For the text-containing cell, return its midpoint in (X, Y) coordinate format. 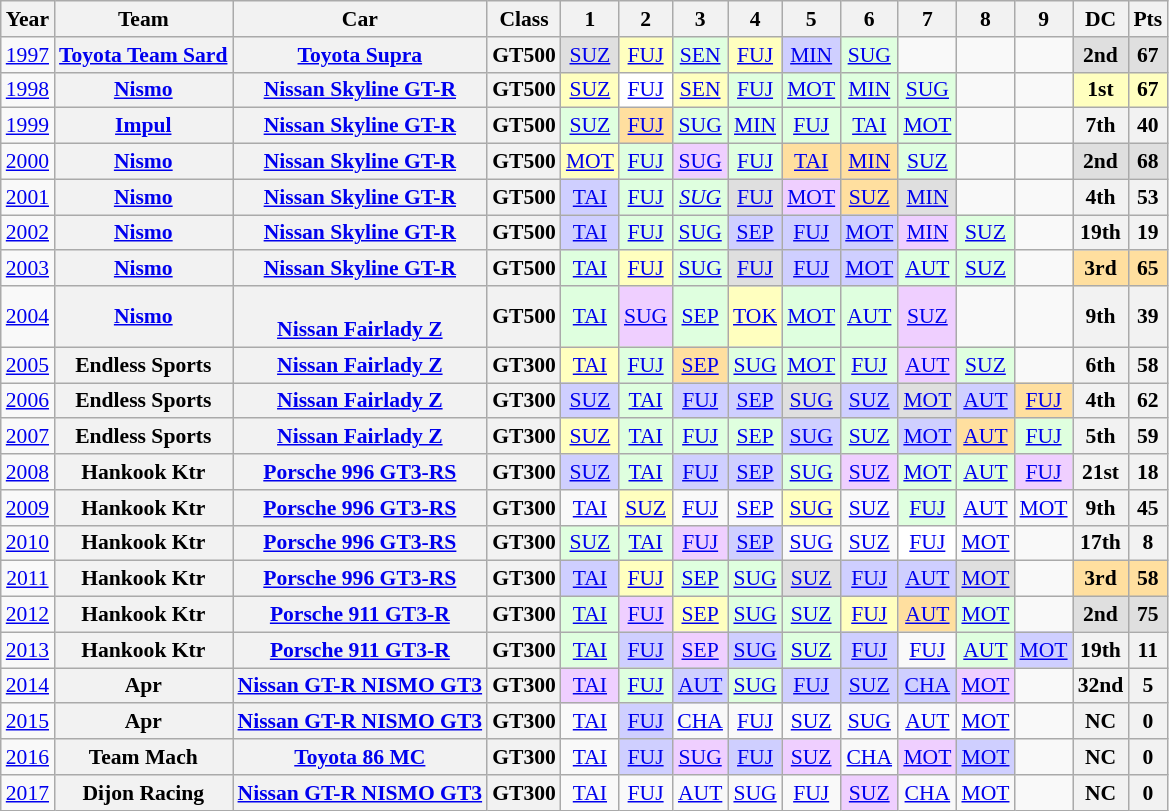
68 (1148, 162)
6 (869, 19)
45 (1148, 508)
2017 (28, 793)
2016 (28, 757)
Toyota Team Sard (143, 55)
2004 (28, 316)
7 (927, 19)
Dijon Racing (143, 793)
Class (524, 19)
21st (1101, 472)
5th (1101, 437)
2009 (28, 508)
2000 (28, 162)
19 (1148, 233)
Impul (143, 126)
1998 (28, 90)
Car (360, 19)
1997 (28, 55)
1st (1101, 90)
Team (143, 19)
2008 (28, 472)
3 (700, 19)
53 (1148, 197)
2010 (28, 543)
Team Mach (143, 757)
TOK (755, 316)
75 (1148, 615)
2013 (28, 650)
2015 (28, 722)
2006 (28, 401)
18 (1148, 472)
Toyota 86 MC (360, 757)
59 (1148, 437)
2 (646, 19)
2014 (28, 686)
62 (1148, 401)
1 (590, 19)
65 (1148, 269)
2001 (28, 197)
Pts (1148, 19)
4 (755, 19)
17th (1101, 543)
6th (1101, 365)
39 (1148, 316)
11 (1148, 650)
2012 (28, 615)
9 (1044, 19)
2003 (28, 269)
2002 (28, 233)
2005 (28, 365)
DC (1101, 19)
1999 (28, 126)
40 (1148, 126)
Toyota Supra (360, 55)
Year (28, 19)
32nd (1101, 686)
7th (1101, 126)
2011 (28, 579)
2007 (28, 437)
